Search for the cell housing the specified text and yield its (X, Y) center coordinate. 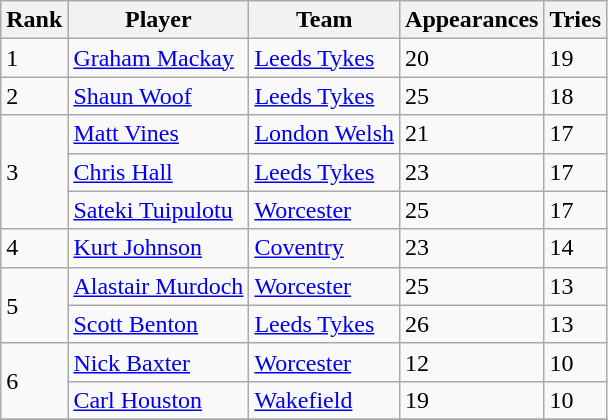
Matt Vines (158, 134)
5 (34, 305)
Wakefield (324, 400)
London Welsh (324, 134)
1 (34, 58)
Chris Hall (158, 172)
12 (472, 362)
Team (324, 20)
21 (472, 134)
20 (472, 58)
Player (158, 20)
2 (34, 96)
Carl Houston (158, 400)
18 (576, 96)
4 (34, 248)
3 (34, 172)
Sateki Tuipulotu (158, 210)
6 (34, 381)
Tries (576, 20)
Graham Mackay (158, 58)
Rank (34, 20)
26 (472, 324)
Appearances (472, 20)
Scott Benton (158, 324)
Shaun Woof (158, 96)
Coventry (324, 248)
14 (576, 248)
Kurt Johnson (158, 248)
Nick Baxter (158, 362)
Alastair Murdoch (158, 286)
